Identify which cell holds the provided text, then report its (x, y) central coordinate. 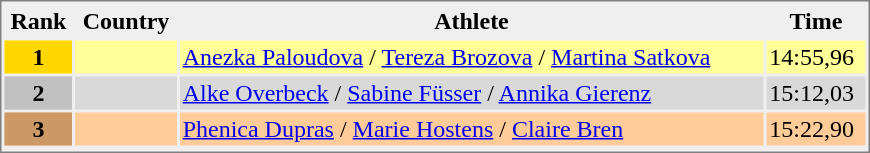
15:12,03 (816, 92)
14:55,96 (816, 56)
Phenica Dupras / Marie Hostens / Claire Bren (472, 128)
Alke Overbeck / Sabine Füsser / Annika Gierenz (472, 92)
15:22,90 (816, 128)
2 (38, 92)
Rank (38, 20)
3 (38, 128)
Anezka Paloudova / Tereza Brozova / Martina Satkova (472, 56)
Country (126, 20)
Athlete (472, 20)
Time (816, 20)
1 (38, 56)
